From the cell containing the given text, extract its center point as (x, y) coordinate. 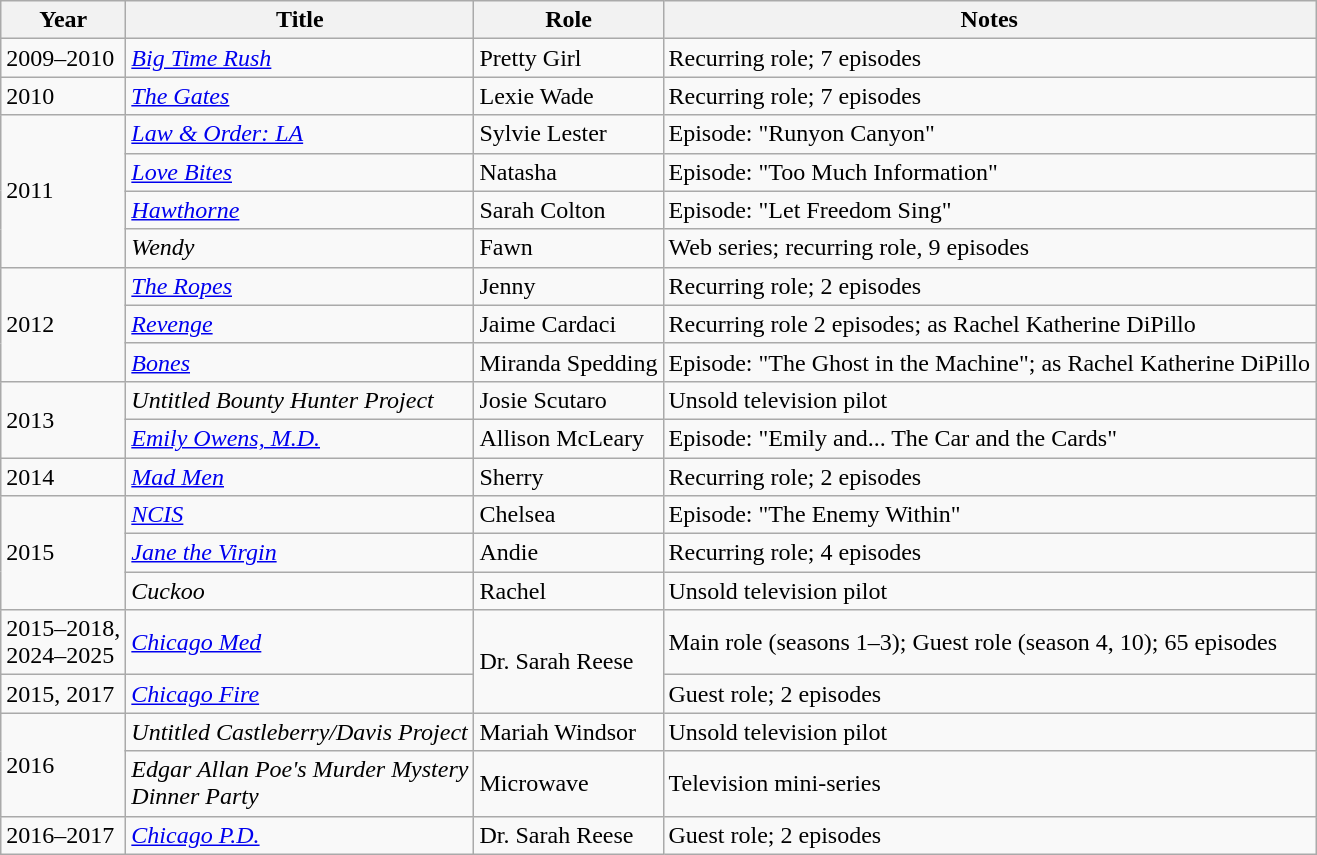
Fawn (568, 248)
Hawthorne (300, 210)
2016 (64, 764)
Miranda Spedding (568, 362)
Notes (990, 20)
Jenny (568, 286)
Recurring role 2 episodes; as Rachel Katherine DiPillo (990, 324)
Microwave (568, 784)
2011 (64, 191)
Television mini-series (990, 784)
Pretty Girl (568, 58)
2009–2010 (64, 58)
Episode: "Emily and... The Car and the Cards" (990, 438)
2014 (64, 477)
Chicago Fire (300, 694)
Chicago Med (300, 642)
Episode: "Let Freedom Sing" (990, 210)
Bones (300, 362)
2015, 2017 (64, 694)
Jane the Virgin (300, 553)
The Ropes (300, 286)
Sarah Colton (568, 210)
Untitled Castleberry/Davis Project (300, 732)
Chicago P.D. (300, 835)
Untitled Bounty Hunter Project (300, 400)
Web series; recurring role, 9 episodes (990, 248)
Role (568, 20)
Episode: "The Ghost in the Machine"; as Rachel Katherine DiPillo (990, 362)
2013 (64, 419)
Episode: "Runyon Canyon" (990, 134)
2012 (64, 324)
Sherry (568, 477)
Title (300, 20)
2015 (64, 553)
Andie (568, 553)
2010 (64, 96)
Year (64, 20)
Josie Scutaro (568, 400)
Edgar Allan Poe's Murder Mystery Dinner Party (300, 784)
Emily Owens, M.D. (300, 438)
Main role (seasons 1–3); Guest role (season 4, 10); 65 episodes (990, 642)
Chelsea (568, 515)
Mad Men (300, 477)
Big Time Rush (300, 58)
Sylvie Lester (568, 134)
2015–2018,2024–2025 (64, 642)
Jaime Cardaci (568, 324)
Cuckoo (300, 591)
2016–2017 (64, 835)
Episode: "The Enemy Within" (990, 515)
Recurring role; 4 episodes (990, 553)
Law & Order: LA (300, 134)
Lexie Wade (568, 96)
Allison McLeary (568, 438)
Mariah Windsor (568, 732)
Wendy (300, 248)
The Gates (300, 96)
NCIS (300, 515)
Revenge (300, 324)
Love Bites (300, 172)
Natasha (568, 172)
Rachel (568, 591)
Episode: "Too Much Information" (990, 172)
